Search for the cell housing the specified text and yield its [X, Y] center coordinate. 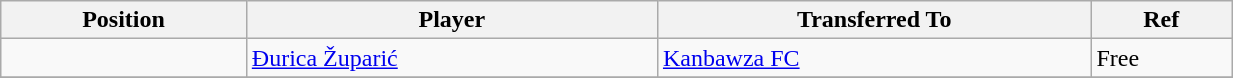
Ref [1162, 20]
Free [1162, 58]
Transferred To [874, 20]
Đurica Župarić [452, 58]
Position [124, 20]
Player [452, 20]
Kanbawza FC [874, 58]
